Return [X, Y] of the center of cell containing provided text 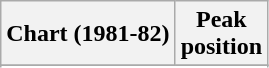
Peakposition [221, 34]
Chart (1981-82) [88, 34]
